Determine the [x, y] coordinate at the center of the cell enclosing the given text.  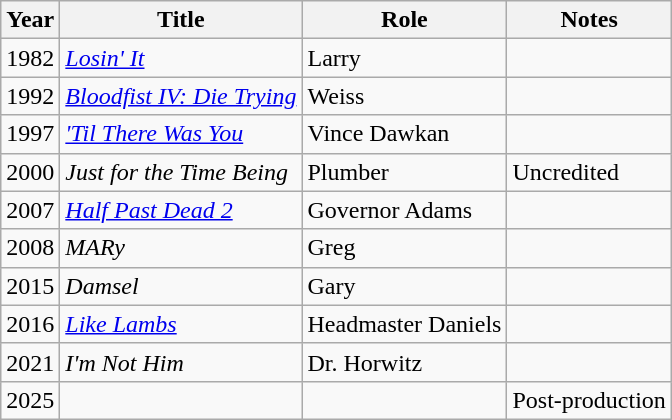
1982 [30, 58]
Headmaster Daniels [404, 324]
1992 [30, 96]
Losin' It [181, 58]
Notes [589, 20]
Dr. Horwitz [404, 362]
Damsel [181, 286]
2015 [30, 286]
Post-production [589, 400]
Year [30, 20]
2007 [30, 210]
Just for the Time Being [181, 172]
Weiss [404, 96]
Vince Dawkan [404, 134]
Plumber [404, 172]
2016 [30, 324]
Greg [404, 248]
2008 [30, 248]
1997 [30, 134]
MARy [181, 248]
Bloodfist IV: Die Trying [181, 96]
Role [404, 20]
Governor Adams [404, 210]
Title [181, 20]
Half Past Dead 2 [181, 210]
I'm Not Him [181, 362]
'Til There Was You [181, 134]
2025 [30, 400]
Like Lambs [181, 324]
2000 [30, 172]
Larry [404, 58]
Uncredited [589, 172]
2021 [30, 362]
Gary [404, 286]
